Locate the cell with the specified text and output its [X, Y] center coordinate. 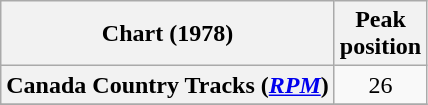
Peakposition [380, 34]
26 [380, 85]
Chart (1978) [168, 34]
Canada Country Tracks (RPM) [168, 85]
